Provide the [X, Y] coordinate of the cell's center where the given text is located.  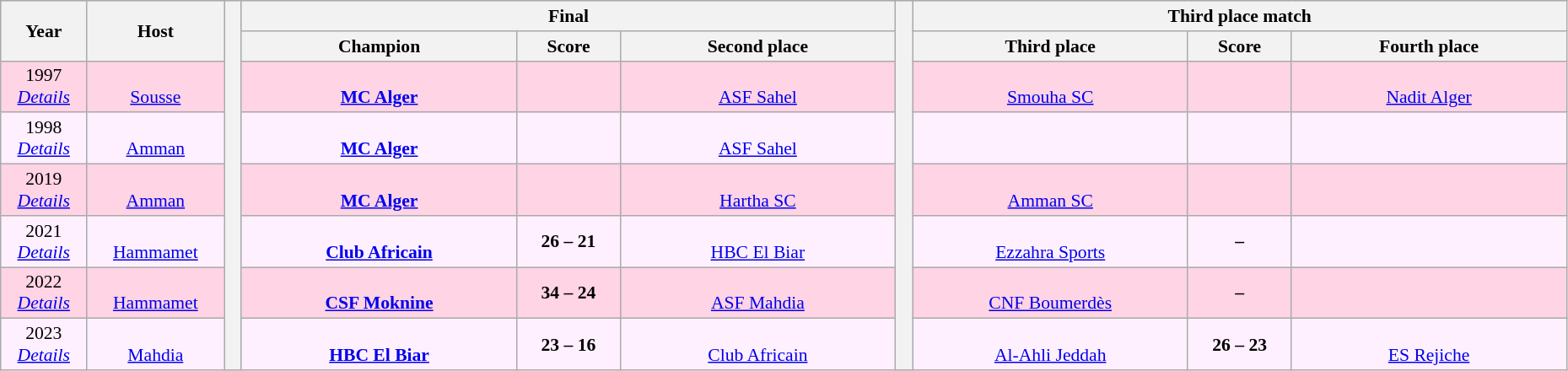
Year [44, 30]
Nadit Alger [1429, 86]
Amman SC [1050, 191]
CNF Boumerdès [1050, 293]
34 – 24 [568, 293]
2022Details [44, 293]
Al-Ahli Jeddah [1050, 344]
Champion [379, 46]
ASF Mahdia [757, 293]
Ezzahra Sports [1050, 241]
2019Details [44, 191]
26 – 23 [1239, 344]
Host [155, 30]
2021Details [44, 241]
ES Rejiche [1429, 344]
CSF Moknine [379, 293]
Final [568, 16]
Sousse [155, 86]
1997Details [44, 86]
26 – 21 [568, 241]
1998Details [44, 138]
Smouha SC [1050, 86]
23 – 16 [568, 344]
Hartha SC [757, 191]
Second place [757, 46]
Fourth place [1429, 46]
Mahdia [155, 344]
Third place match [1240, 16]
2023Details [44, 344]
Third place [1050, 46]
